Capture the cell that displays the provided text and extract its (x, y) central coordinate. 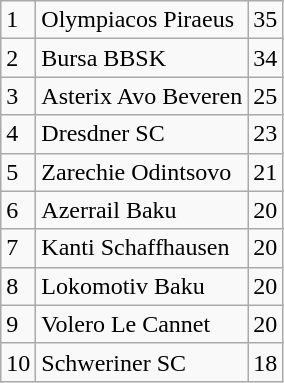
5 (18, 172)
Asterix Avo Beveren (142, 96)
4 (18, 134)
Zarechie Odintsovo (142, 172)
7 (18, 248)
35 (266, 20)
Bursa BBSK (142, 58)
Volero Le Cannet (142, 324)
Lokomotiv Baku (142, 286)
10 (18, 362)
18 (266, 362)
6 (18, 210)
Kanti Schaffhausen (142, 248)
1 (18, 20)
9 (18, 324)
23 (266, 134)
8 (18, 286)
21 (266, 172)
Schweriner SC (142, 362)
2 (18, 58)
34 (266, 58)
3 (18, 96)
25 (266, 96)
Dresdner SC (142, 134)
Azerrail Baku (142, 210)
Olympiacos Piraeus (142, 20)
